Find where the given text appears and provide that cell's center as (X, Y) coordinate. 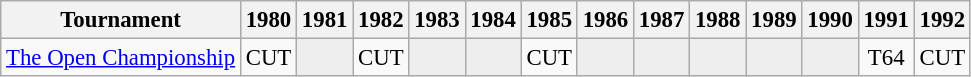
1984 (493, 20)
1988 (718, 20)
The Open Championship (121, 58)
1986 (605, 20)
1987 (661, 20)
1989 (774, 20)
1983 (437, 20)
T64 (886, 58)
1991 (886, 20)
1981 (325, 20)
1992 (942, 20)
1982 (381, 20)
1990 (830, 20)
1980 (268, 20)
1985 (549, 20)
Tournament (121, 20)
